Return the (X, Y) coordinate for the center point of the cell that contains the specified text.  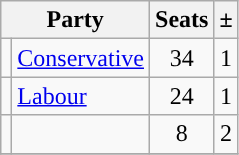
34 (182, 58)
2 (226, 134)
± (226, 20)
Conservative (81, 58)
Labour (81, 96)
24 (182, 96)
Party (76, 20)
8 (182, 134)
Seats (182, 20)
